Identify which cell holds the provided text, then report its [x, y] central coordinate. 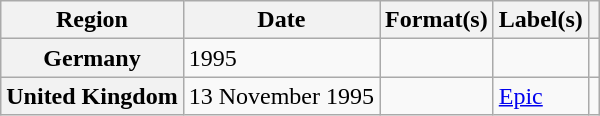
Germany [92, 58]
United Kingdom [92, 96]
Epic [540, 96]
Label(s) [540, 20]
Format(s) [437, 20]
Date [281, 20]
Region [92, 20]
1995 [281, 58]
13 November 1995 [281, 96]
